Find where the given text appears and provide that cell's center as [X, Y] coordinate. 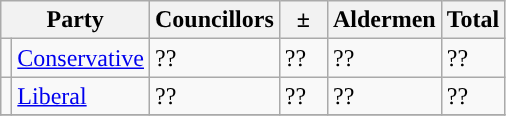
Conservative [81, 58]
Total [473, 20]
Party [76, 20]
Aldermen [384, 20]
Councillors [215, 20]
± [303, 20]
Liberal [81, 96]
